Extract the (X, Y) coordinate from the center of the cell holding the provided text.  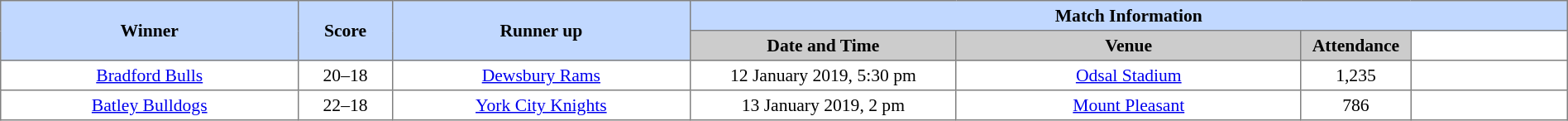
22–18 (346, 105)
Winner (150, 31)
Dewsbury Rams (541, 75)
13 January 2019, 2 pm (823, 105)
Date and Time (823, 46)
Venue (1128, 46)
Bradford Bulls (150, 75)
Score (346, 31)
York City Knights (541, 105)
20–18 (346, 75)
Attendance (1356, 46)
786 (1356, 105)
1,235 (1356, 75)
Odsal Stadium (1128, 75)
12 January 2019, 5:30 pm (823, 75)
Batley Bulldogs (150, 105)
Runner up (541, 31)
Match Information (1128, 16)
Mount Pleasant (1128, 105)
